Determine the (X, Y) coordinate at the center of the cell enclosing the given text.  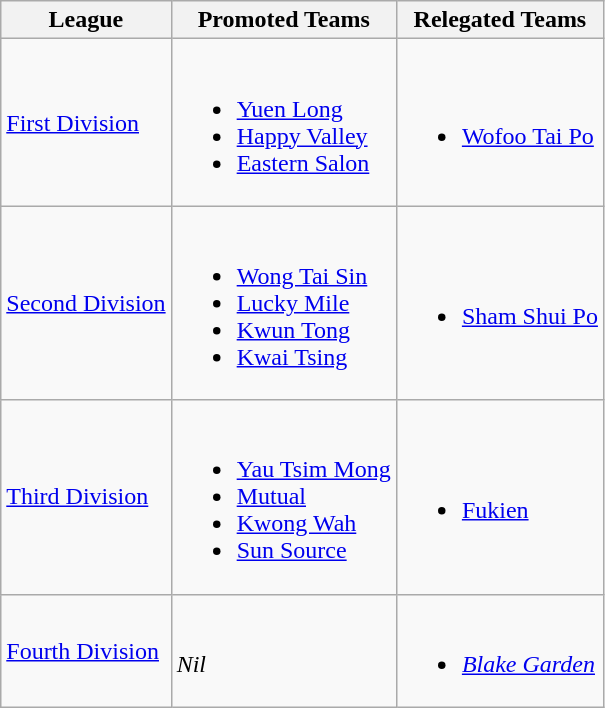
Third Division (86, 497)
Blake Garden (500, 650)
Relegated Teams (500, 20)
Promoted Teams (284, 20)
Wofoo Tai Po (500, 122)
Yuen LongHappy ValleyEastern Salon (284, 122)
League (86, 20)
Nil (284, 650)
Fukien (500, 497)
Yau Tsim MongMutualKwong WahSun Source (284, 497)
Fourth Division (86, 650)
Wong Tai SinLucky MileKwun TongKwai Tsing (284, 303)
Sham Shui Po (500, 303)
Second Division (86, 303)
First Division (86, 122)
